Scan for the cell matching the given text and deliver its (X, Y) coordinate at center. 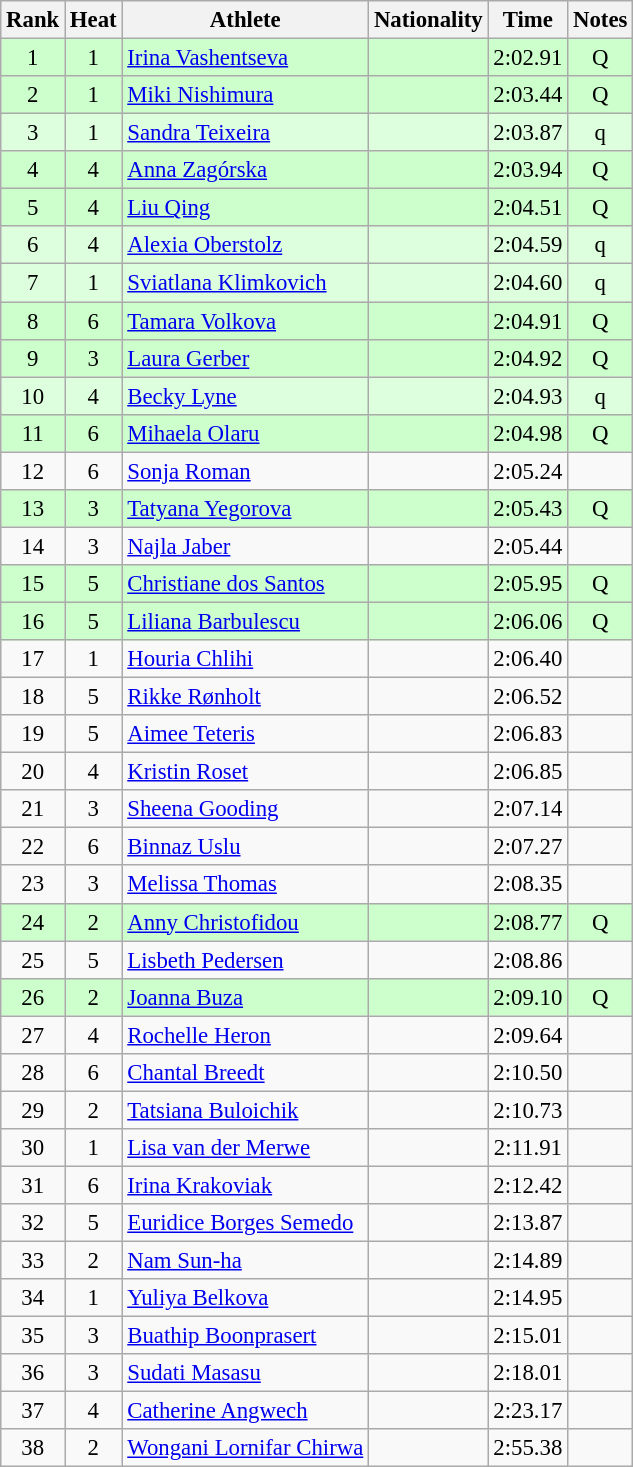
2:13.87 (528, 1223)
36 (33, 1373)
17 (33, 659)
2:06.83 (528, 734)
Sonja Roman (246, 471)
11 (33, 433)
22 (33, 847)
2:07.14 (528, 809)
Heat (94, 20)
8 (33, 321)
28 (33, 1073)
2:05.24 (528, 471)
2:09.64 (528, 1035)
37 (33, 1411)
Athlete (246, 20)
35 (33, 1336)
2:04.98 (528, 433)
7 (33, 283)
2:08.86 (528, 960)
Nationality (428, 20)
2:02.91 (528, 58)
Sandra Teixeira (246, 133)
Notes (600, 20)
Euridice Borges Semedo (246, 1223)
Melissa Thomas (246, 885)
2:03.94 (528, 170)
Irina Krakoviak (246, 1185)
2:05.44 (528, 546)
Alexia Oberstolz (246, 245)
Tatyana Yegorova (246, 509)
Nam Sun-ha (246, 1261)
Sheena Gooding (246, 809)
Rikke Rønholt (246, 697)
33 (33, 1261)
Anny Christofidou (246, 922)
2:04.93 (528, 396)
2:04.92 (528, 358)
Anna Zagórska (246, 170)
Irina Vashentseva (246, 58)
2:04.91 (528, 321)
21 (33, 809)
2:15.01 (528, 1336)
14 (33, 546)
Tatsiana Buloichik (246, 1110)
2:04.51 (528, 208)
2:10.73 (528, 1110)
19 (33, 734)
29 (33, 1110)
20 (33, 772)
2:14.89 (528, 1261)
Kristin Roset (246, 772)
2:06.06 (528, 621)
Lisa van der Merwe (246, 1148)
Rochelle Heron (246, 1035)
9 (33, 358)
2:14.95 (528, 1298)
2:12.42 (528, 1185)
13 (33, 509)
25 (33, 960)
2:05.43 (528, 509)
Sudati Masasu (246, 1373)
Yuliya Belkova (246, 1298)
2:09.10 (528, 997)
18 (33, 697)
Chantal Breedt (246, 1073)
2:07.27 (528, 847)
Lisbeth Pedersen (246, 960)
10 (33, 396)
2:23.17 (528, 1411)
Time (528, 20)
12 (33, 471)
32 (33, 1223)
Laura Gerber (246, 358)
26 (33, 997)
Miki Nishimura (246, 95)
Tamara Volkova (246, 321)
24 (33, 922)
2:04.60 (528, 283)
2:08.35 (528, 885)
16 (33, 621)
2:06.40 (528, 659)
Liliana Barbulescu (246, 621)
Binnaz Uslu (246, 847)
Joanna Buza (246, 997)
Rank (33, 20)
Najla Jaber (246, 546)
27 (33, 1035)
15 (33, 584)
2:08.77 (528, 922)
Christiane dos Santos (246, 584)
Buathip Boonprasert (246, 1336)
34 (33, 1298)
Houria Chlihi (246, 659)
30 (33, 1148)
Catherine Angwech (246, 1411)
2:10.50 (528, 1073)
2:03.87 (528, 133)
2:05.95 (528, 584)
31 (33, 1185)
Sviatlana Klimkovich (246, 283)
2:06.52 (528, 697)
2:04.59 (528, 245)
Aimee Teteris (246, 734)
Becky Lyne (246, 396)
2:03.44 (528, 95)
23 (33, 885)
2:06.85 (528, 772)
Mihaela Olaru (246, 433)
2:11.91 (528, 1148)
2:18.01 (528, 1373)
Liu Qing (246, 208)
